Identify which cell holds the provided text, then report its [X, Y] central coordinate. 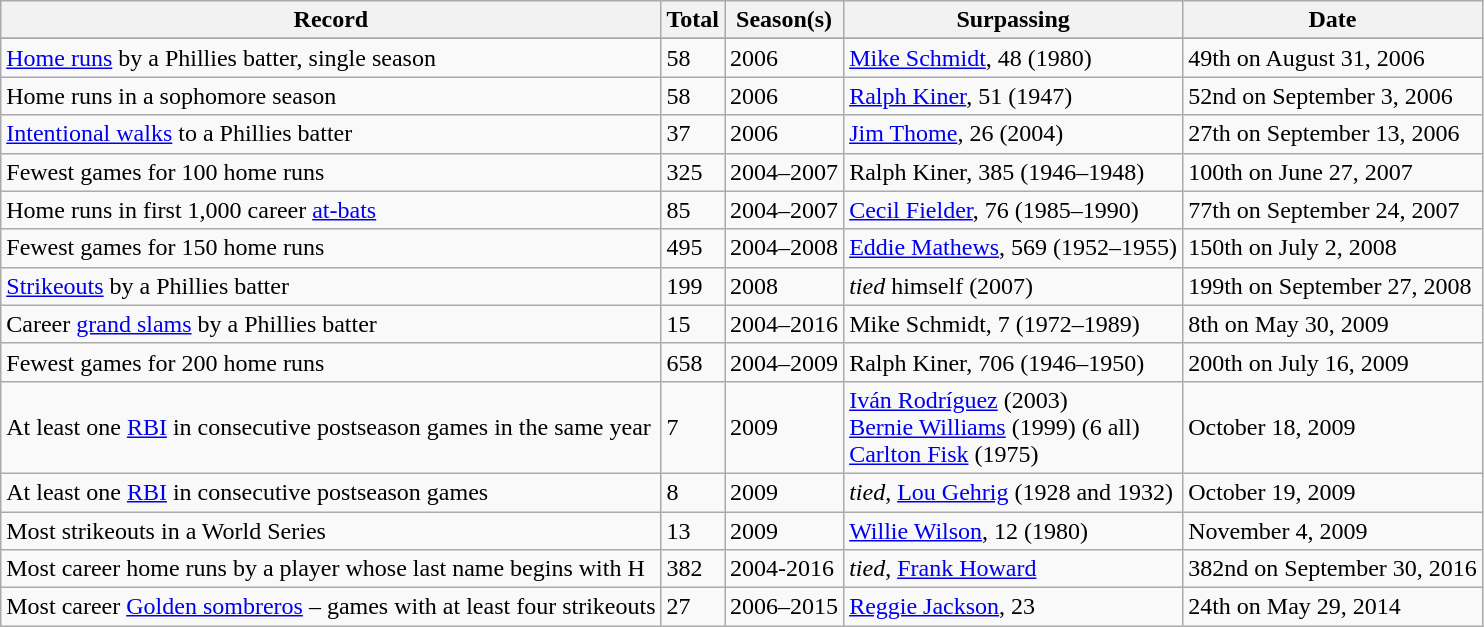
At least one RBI in consecutive postseason games [331, 492]
Intentional walks to a Phillies batter [331, 134]
Career grand slams by a Phillies batter [331, 324]
8th on May 30, 2009 [1333, 324]
Season(s) [784, 20]
Mike Schmidt, 48 (1980) [1014, 58]
October 19, 2009 [1333, 492]
Home runs in a sophomore season [331, 96]
15 [693, 324]
Ralph Kiner, 51 (1947) [1014, 96]
Jim Thome, 26 (2004) [1014, 134]
85 [693, 210]
77th on September 24, 2007 [1333, 210]
37 [693, 134]
2006–2015 [784, 607]
Mike Schmidt, 7 (1972–1989) [1014, 324]
Fewest games for 200 home runs [331, 362]
tied, Frank Howard [1014, 569]
658 [693, 362]
Willie Wilson, 12 (1980) [1014, 531]
2008 [784, 286]
Fewest games for 100 home runs [331, 172]
Date [1333, 20]
13 [693, 531]
Surpassing [1014, 20]
199th on September 27, 2008 [1333, 286]
Record [331, 20]
2004–2009 [784, 362]
49th on August 31, 2006 [1333, 58]
199 [693, 286]
8 [693, 492]
Cecil Fielder, 76 (1985–1990) [1014, 210]
2004–2016 [784, 324]
495 [693, 248]
Most career home runs by a player whose last name begins with H [331, 569]
Ralph Kiner, 385 (1946–1948) [1014, 172]
tied, Lou Gehrig (1928 and 1932) [1014, 492]
200th on July 16, 2009 [1333, 362]
November 4, 2009 [1333, 531]
Most career Golden sombreros – games with at least four strikeouts [331, 607]
Home runs in first 1,000 career at-bats [331, 210]
24th on May 29, 2014 [1333, 607]
Most strikeouts in a World Series [331, 531]
tied himself (2007) [1014, 286]
Total [693, 20]
Iván Rodríguez (2003)Bernie Williams (1999) (6 all)Carlton Fisk (1975) [1014, 427]
100th on June 27, 2007 [1333, 172]
At least one RBI in consecutive postseason games in the same year [331, 427]
7 [693, 427]
2004-2016 [784, 569]
325 [693, 172]
2004–2008 [784, 248]
Fewest games for 150 home runs [331, 248]
Ralph Kiner, 706 (1946–1950) [1014, 362]
150th on July 2, 2008 [1333, 248]
382 [693, 569]
Strikeouts by a Phillies batter [331, 286]
52nd on September 3, 2006 [1333, 96]
Eddie Mathews, 569 (1952–1955) [1014, 248]
October 18, 2009 [1333, 427]
382nd on September 30, 2016 [1333, 569]
Home runs by a Phillies batter, single season [331, 58]
Reggie Jackson, 23 [1014, 607]
27 [693, 607]
27th on September 13, 2006 [1333, 134]
